From the cell containing the given text, extract its center point as [X, Y] coordinate. 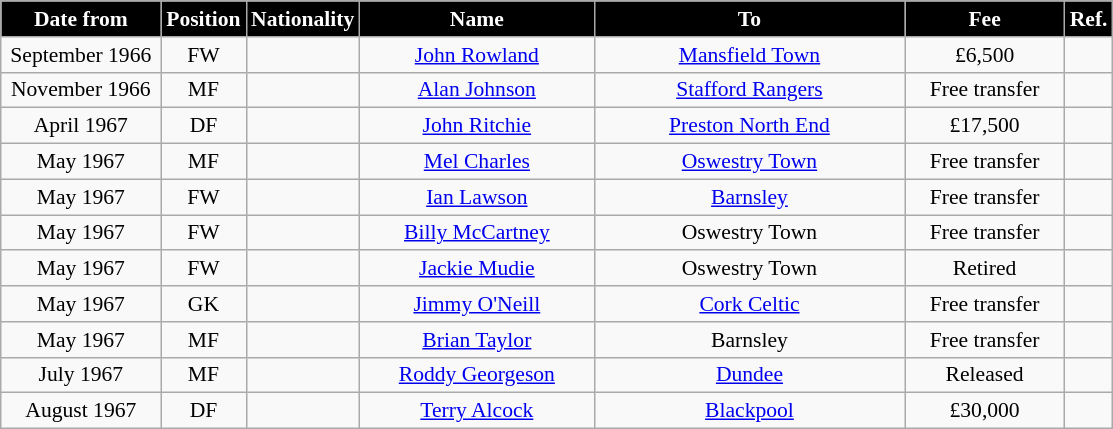
Ian Lawson [476, 197]
September 1966 [81, 55]
November 1966 [81, 90]
£17,500 [985, 126]
Date from [81, 19]
Stafford Rangers [749, 90]
July 1967 [81, 375]
Preston North End [749, 126]
August 1967 [81, 411]
John Rowland [476, 55]
To [749, 19]
Retired [985, 269]
Mansfield Town [749, 55]
Roddy Georgeson [476, 375]
£30,000 [985, 411]
Position [204, 19]
Terry Alcock [476, 411]
John Ritchie [476, 126]
April 1967 [81, 126]
Jimmy O'Neill [476, 304]
Name [476, 19]
Dundee [749, 375]
Alan Johnson [476, 90]
Nationality [302, 19]
Ref. [1089, 19]
Billy McCartney [476, 233]
Brian Taylor [476, 340]
£6,500 [985, 55]
Fee [985, 19]
Cork Celtic [749, 304]
GK [204, 304]
Jackie Mudie [476, 269]
Mel Charles [476, 162]
Blackpool [749, 411]
Released [985, 375]
